Extract the (X, Y) coordinate from the center of the cell holding the provided text.  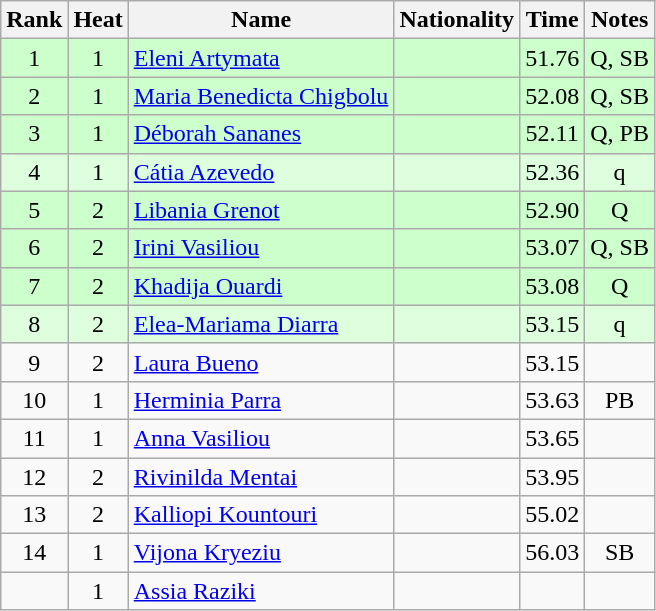
3 (34, 134)
Maria Benedicta Chigbolu (261, 96)
Rank (34, 20)
12 (34, 477)
7 (34, 286)
PB (620, 400)
Vijona Kryeziu (261, 553)
Notes (620, 20)
Eleni Artymata (261, 58)
Heat (98, 20)
53.95 (552, 477)
Name (261, 20)
Laura Bueno (261, 362)
Elea-Mariama Diarra (261, 324)
5 (34, 210)
9 (34, 362)
Assia Raziki (261, 591)
Anna Vasiliou (261, 438)
Libania Grenot (261, 210)
52.11 (552, 134)
SB (620, 553)
53.63 (552, 400)
14 (34, 553)
Cátia Azevedo (261, 172)
Kalliopi Kountouri (261, 515)
11 (34, 438)
Herminia Parra (261, 400)
4 (34, 172)
53.65 (552, 438)
53.08 (552, 286)
52.08 (552, 96)
8 (34, 324)
6 (34, 248)
Nationality (457, 20)
56.03 (552, 553)
Déborah Sananes (261, 134)
Khadija Ouardi (261, 286)
Irini Vasiliou (261, 248)
52.90 (552, 210)
10 (34, 400)
55.02 (552, 515)
Q, PB (620, 134)
51.76 (552, 58)
Rivinilda Mentai (261, 477)
53.07 (552, 248)
13 (34, 515)
Time (552, 20)
52.36 (552, 172)
